Locate the cell with the specified text and output its (x, y) center coordinate. 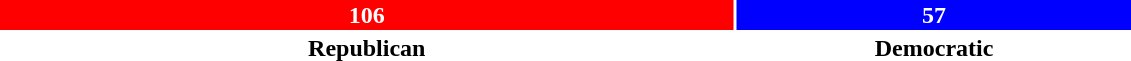
106 (367, 15)
